Capture the cell that displays the provided text and extract its [X, Y] central coordinate. 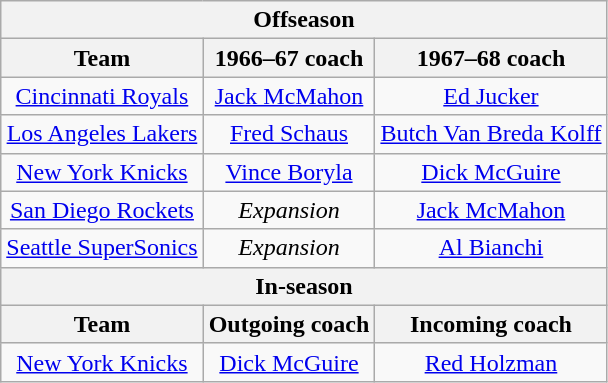
San Diego Rockets [102, 210]
Fred Schaus [289, 134]
Seattle SuperSonics [102, 248]
In-season [304, 286]
Red Holzman [491, 362]
Cincinnati Royals [102, 96]
Offseason [304, 20]
Incoming coach [491, 324]
Vince Boryla [289, 172]
Ed Jucker [491, 96]
1967–68 coach [491, 58]
Los Angeles Lakers [102, 134]
1966–67 coach [289, 58]
Outgoing coach [289, 324]
Al Bianchi [491, 248]
Butch Van Breda Kolff [491, 134]
